Search for the cell housing the specified text and yield its [x, y] center coordinate. 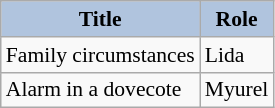
Title [100, 19]
Lida [237, 55]
Family circumstances [100, 55]
Role [237, 19]
Myurel [237, 90]
Alarm in a dovecote [100, 90]
